Return the [x, y] coordinate for the center point of the cell that contains the specified text.  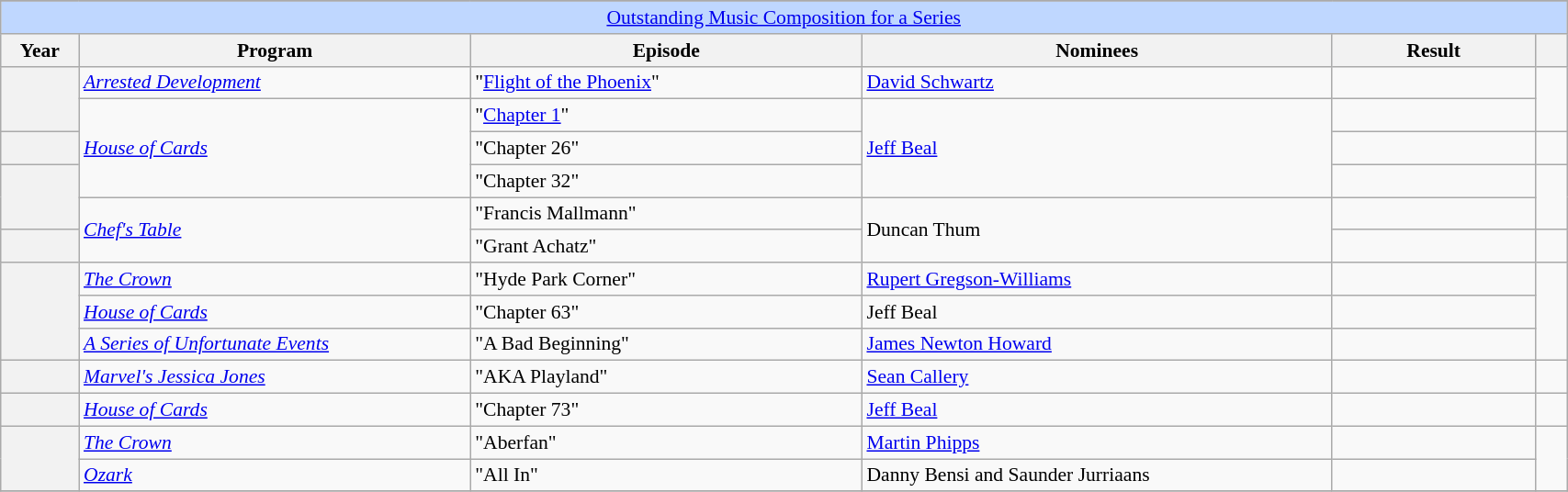
"Chapter 32" [666, 181]
"Chapter 63" [666, 312]
"Aberfan" [666, 442]
Arrested Development [275, 83]
Danny Bensi and Saunder Jurriaans [1097, 475]
"Francis Mallmann" [666, 214]
"A Bad Beginning" [666, 344]
"AKA Playland" [666, 377]
Year [40, 50]
"Chapter 26" [666, 149]
"Hyde Park Corner" [666, 279]
Martin Phipps [1097, 442]
Outstanding Music Composition for a Series [784, 17]
James Newton Howard [1097, 344]
"Chapter 73" [666, 410]
Ozark [275, 475]
"Chapter 1" [666, 116]
Episode [666, 50]
Result [1434, 50]
"Flight of the Phoenix" [666, 83]
A Series of Unfortunate Events [275, 344]
David Schwartz [1097, 83]
Marvel's Jessica Jones [275, 377]
"Grant Achatz" [666, 247]
Program [275, 50]
Nominees [1097, 50]
Duncan Thum [1097, 229]
Rupert Gregson-Williams [1097, 279]
"All In" [666, 475]
Chef's Table [275, 229]
Sean Callery [1097, 377]
